Determine the [X, Y] coordinate at the center of the cell enclosing the given text.  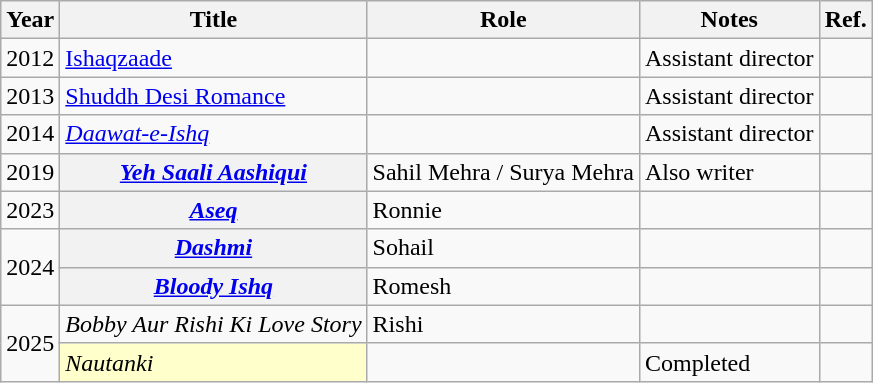
2014 [30, 134]
Romesh [503, 286]
Ronnie [503, 210]
2025 [30, 343]
Completed [729, 362]
Also writer [729, 172]
2019 [30, 172]
2024 [30, 267]
Role [503, 20]
Aseq [214, 210]
2023 [30, 210]
Shuddh Desi Romance [214, 96]
Rishi [503, 324]
2012 [30, 58]
Daawat-e-Ishq [214, 134]
Title [214, 20]
Year [30, 20]
Dashmi [214, 248]
Sohail [503, 248]
2013 [30, 96]
Sahil Mehra / Surya Mehra [503, 172]
Bloody Ishq [214, 286]
Notes [729, 20]
Ref. [846, 20]
Ishaqzaade [214, 58]
Bobby Aur Rishi Ki Love Story [214, 324]
Yeh Saali Aashiqui [214, 172]
Nautanki [214, 362]
